Detect which cell encompasses the target text, then output its [X, Y] center coordinate. 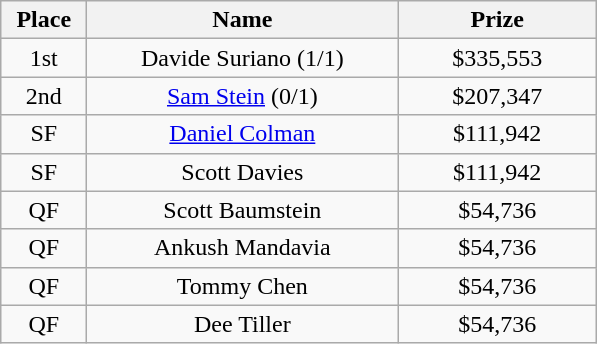
Dee Tiller [242, 324]
Scott Baumstein [242, 210]
Tommy Chen [242, 286]
$335,553 [498, 58]
Name [242, 20]
$207,347 [498, 96]
Prize [498, 20]
2nd [44, 96]
Ankush Mandavia [242, 248]
Sam Stein (0/1) [242, 96]
Place [44, 20]
Davide Suriano (1/1) [242, 58]
Daniel Colman [242, 134]
1st [44, 58]
Scott Davies [242, 172]
